Extract the (x, y) coordinate from the center of the cell holding the provided text.  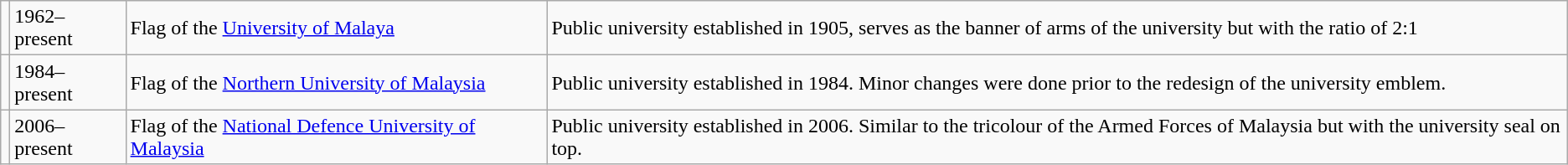
Flag of the National Defence University of Malaysia (337, 137)
Flag of the University of Malaya (337, 28)
2006–present (68, 137)
1962–present (68, 28)
Public university established in 1984. Minor changes were done prior to the redesign of the university emblem. (1057, 82)
1984–present (68, 82)
Public university established in 2006. Similar to the tricolour of the Armed Forces of Malaysia but with the university seal on top. (1057, 137)
Public university established in 1905, serves as the banner of arms of the university but with the ratio of 2:1 (1057, 28)
Flag of the Northern University of Malaysia (337, 82)
